Provide the (x, y) coordinate of the cell's center where the given text is located.  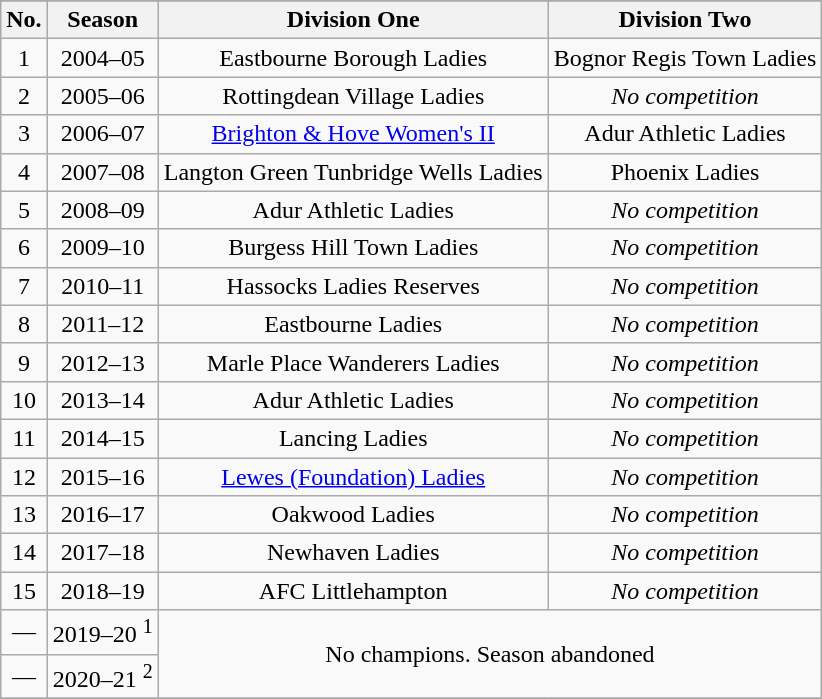
3 (24, 134)
Eastbourne Borough Ladies (353, 58)
Newhaven Ladies (353, 553)
14 (24, 553)
1 (24, 58)
2 (24, 96)
6 (24, 248)
13 (24, 515)
2009–10 (102, 248)
Burgess Hill Town Ladies (353, 248)
2018–19 (102, 591)
5 (24, 210)
8 (24, 324)
15 (24, 591)
2020–21 2 (102, 676)
2004–05 (102, 58)
2017–18 (102, 553)
Langton Green Tunbridge Wells Ladies (353, 172)
Bognor Regis Town Ladies (685, 58)
Hassocks Ladies Reserves (353, 286)
2005–06 (102, 96)
2013–14 (102, 400)
2007–08 (102, 172)
Brighton & Hove Women's II (353, 134)
9 (24, 362)
Division One (353, 20)
Oakwood Ladies (353, 515)
Lewes (Foundation) Ladies (353, 477)
2006–07 (102, 134)
2015–16 (102, 477)
Phoenix Ladies (685, 172)
AFC Littlehampton (353, 591)
2012–13 (102, 362)
12 (24, 477)
2010–11 (102, 286)
No champions. Season abandoned (490, 654)
11 (24, 438)
2011–12 (102, 324)
2016–17 (102, 515)
Lancing Ladies (353, 438)
7 (24, 286)
Marle Place Wanderers Ladies (353, 362)
2014–15 (102, 438)
4 (24, 172)
2019–20 1 (102, 632)
Eastbourne Ladies (353, 324)
Season (102, 20)
2008–09 (102, 210)
No. (24, 20)
10 (24, 400)
Rottingdean Village Ladies (353, 96)
Division Two (685, 20)
